Return (X, Y) of the center of cell containing provided text 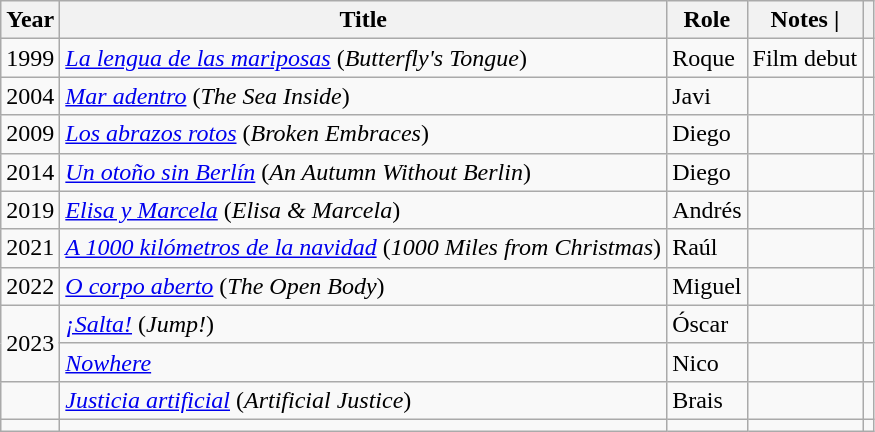
Role (707, 20)
2014 (30, 172)
O corpo aberto (The Open Body) (364, 286)
2021 (30, 248)
Raúl (707, 248)
1999 (30, 58)
¡Salta! (Jump!) (364, 324)
Notes | (805, 20)
Year (30, 20)
Miguel (707, 286)
2022 (30, 286)
Mar adentro (The Sea Inside) (364, 96)
Justicia artificial (Artificial Justice) (364, 400)
Roque (707, 58)
Nowhere (364, 362)
Title (364, 20)
Film debut (805, 58)
A 1000 kilómetros de la navidad (1000 Miles from Christmas) (364, 248)
Andrés (707, 210)
Nico (707, 362)
Óscar (707, 324)
Un otoño sin Berlín (An Autumn Without Berlin) (364, 172)
Los abrazos rotos (Broken Embraces) (364, 134)
2019 (30, 210)
2004 (30, 96)
Javi (707, 96)
2009 (30, 134)
2023 (30, 343)
La lengua de las mariposas (Butterfly's Tongue) (364, 58)
Elisa y Marcela (Elisa & Marcela) (364, 210)
Brais (707, 400)
